Capture the cell that displays the provided text and extract its [x, y] central coordinate. 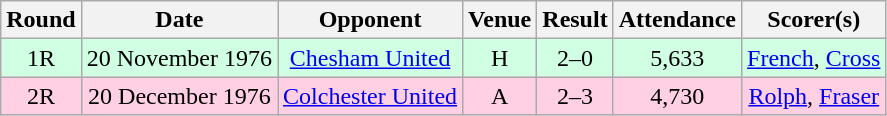
Attendance [677, 20]
Result [575, 20]
Rolph, Fraser [814, 96]
Round [41, 20]
Venue [500, 20]
1R [41, 58]
20 November 1976 [179, 58]
Scorer(s) [814, 20]
2–0 [575, 58]
2–3 [575, 96]
2R [41, 96]
Chesham United [370, 58]
Date [179, 20]
Colchester United [370, 96]
French, Cross [814, 58]
Opponent [370, 20]
4,730 [677, 96]
5,633 [677, 58]
20 December 1976 [179, 96]
A [500, 96]
H [500, 58]
